Pinpoint the cell where the given text exists, returning its (x, y) midpoint coordinate. 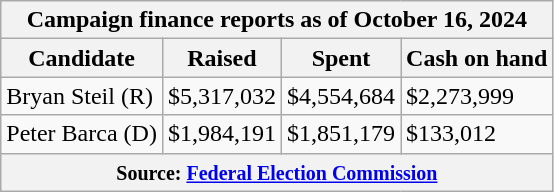
Source: Federal Election Commission (277, 172)
Spent (340, 58)
Raised (222, 58)
Campaign finance reports as of October 16, 2024 (277, 20)
Bryan Steil (R) (82, 96)
Peter Barca (D) (82, 134)
Cash on hand (477, 58)
$5,317,032 (222, 96)
$1,851,179 (340, 134)
$4,554,684 (340, 96)
$1,984,191 (222, 134)
$133,012 (477, 134)
Candidate (82, 58)
$2,273,999 (477, 96)
